Return [x, y] of the center of cell containing provided text 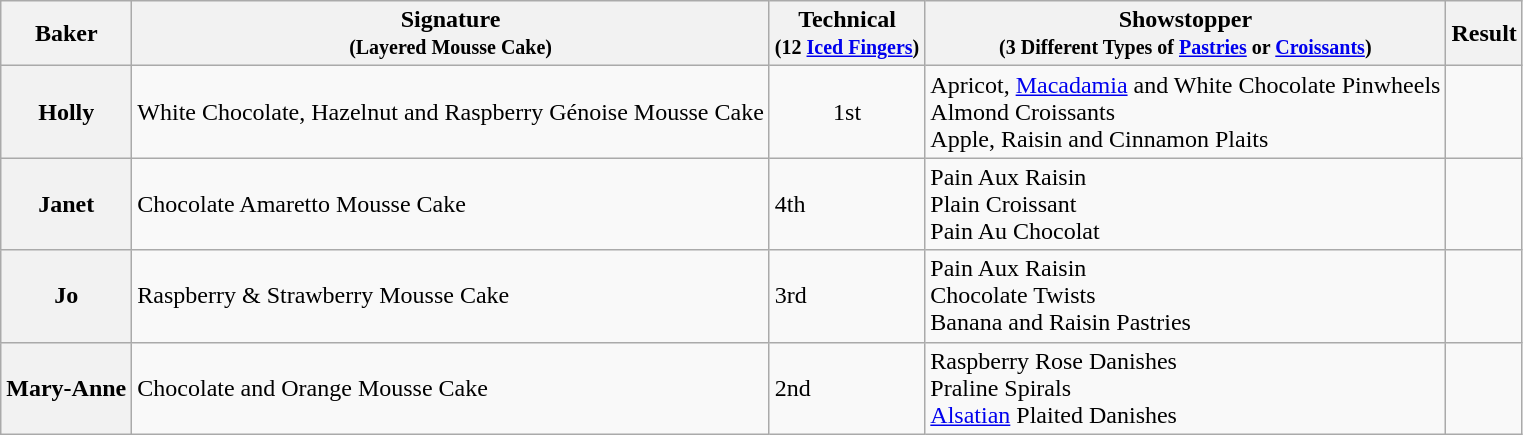
Technical(12 Iced Fingers) [846, 34]
Holly [66, 112]
Mary-Anne [66, 388]
Janet [66, 204]
Raspberry Rose DanishesPraline SpiralsAlsatian Plaited Danishes [1186, 388]
4th [846, 204]
Result [1484, 34]
2nd [846, 388]
Pain Aux RaisinChocolate TwistsBanana and Raisin Pastries [1186, 296]
Signature(Layered Mousse Cake) [451, 34]
Baker [66, 34]
1st [846, 112]
Chocolate Amaretto Mousse Cake [451, 204]
Jo [66, 296]
White Chocolate, Hazelnut and Raspberry Génoise Mousse Cake [451, 112]
3rd [846, 296]
Showstopper(3 Different Types of Pastries or Croissants) [1186, 34]
Chocolate and Orange Mousse Cake [451, 388]
Pain Aux RaisinPlain CroissantPain Au Chocolat [1186, 204]
Apricot, Macadamia and White Chocolate PinwheelsAlmond CroissantsApple, Raisin and Cinnamon Plaits [1186, 112]
Raspberry & Strawberry Mousse Cake [451, 296]
